Locate the cell with the specified text and output its (x, y) center coordinate. 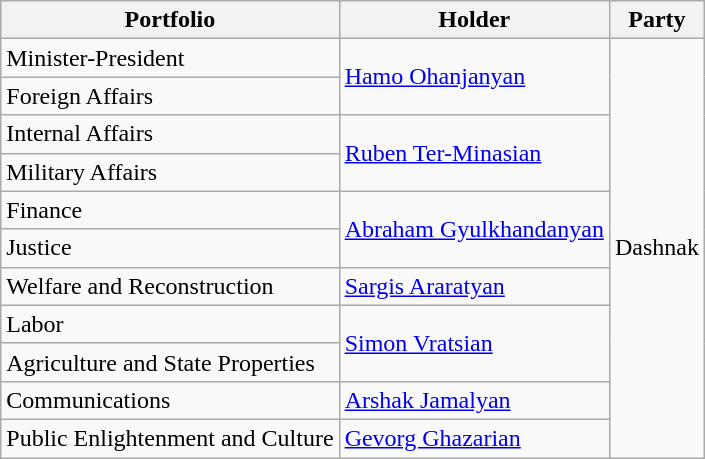
Ruben Ter-Minasian (474, 153)
Dashnak (656, 248)
Holder (474, 20)
Gevorg Ghazarian (474, 438)
Minister-President (170, 58)
Communications (170, 400)
Simon Vratsian (474, 343)
Labor (170, 324)
Internal Affairs (170, 134)
Arshak Jamalyan (474, 400)
Foreign Affairs (170, 96)
Military Affairs (170, 172)
Public Enlightenment and Culture (170, 438)
Justice (170, 248)
Portfolio (170, 20)
Party (656, 20)
Hamo Ohanjanyan (474, 77)
Agriculture and State Properties (170, 362)
Finance (170, 210)
Sargis Araratyan (474, 286)
Welfare and Reconstruction (170, 286)
Abraham Gyulkhandanyan (474, 229)
